For the text-containing cell, return its midpoint in [x, y] coordinate format. 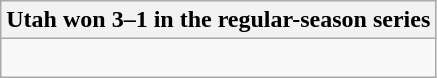
Utah won 3–1 in the regular-season series [218, 20]
